Find where the given text appears and provide that cell's center as [x, y] coordinate. 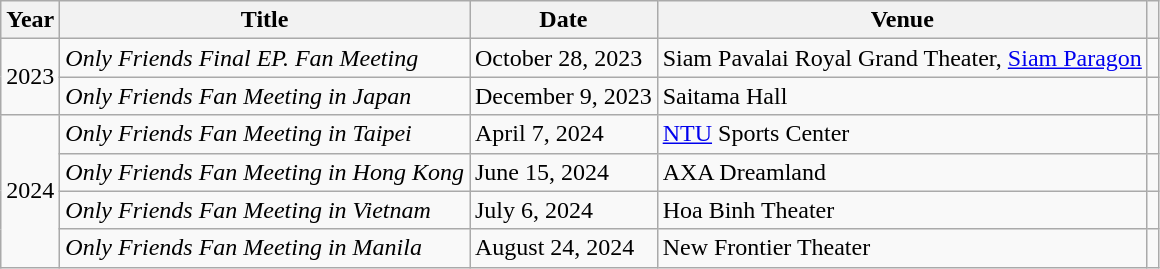
Date [564, 20]
Hoa Binh Theater [902, 210]
Year [30, 20]
April 7, 2024 [564, 134]
December 9, 2023 [564, 96]
Saitama Hall [902, 96]
2023 [30, 77]
October 28, 2023 [564, 58]
Only Friends Fan Meeting in Vietnam [265, 210]
Only Friends Fan Meeting in Taipei [265, 134]
Title [265, 20]
2024 [30, 191]
AXA Dreamland [902, 172]
NTU Sports Center [902, 134]
Only Friends Fan Meeting in Manila [265, 248]
July 6, 2024 [564, 210]
August 24, 2024 [564, 248]
Only Friends Final EP. Fan Meeting [265, 58]
Siam Pavalai Royal Grand Theater, Siam Paragon [902, 58]
New Frontier Theater [902, 248]
Venue [902, 20]
Only Friends Fan Meeting in Japan [265, 96]
June 15, 2024 [564, 172]
Only Friends Fan Meeting in Hong Kong [265, 172]
